Return the (x, y) coordinate for the center point of the cell that contains the specified text.  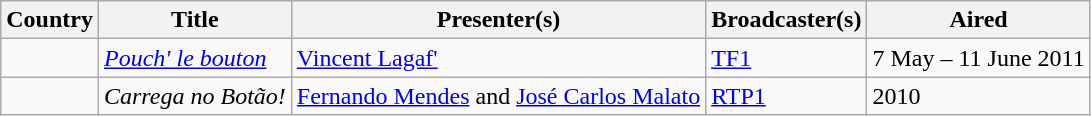
Presenter(s) (498, 20)
7 May – 11 June 2011 (978, 58)
Broadcaster(s) (786, 20)
Country (50, 20)
Carrega no Botão! (194, 96)
Aired (978, 20)
Title (194, 20)
2010 (978, 96)
Vincent Lagaf' (498, 58)
TF1 (786, 58)
RTP1 (786, 96)
Fernando Mendes and José Carlos Malato (498, 96)
Pouch' le bouton (194, 58)
